Find where the given text appears and provide that cell's center as [X, Y] coordinate. 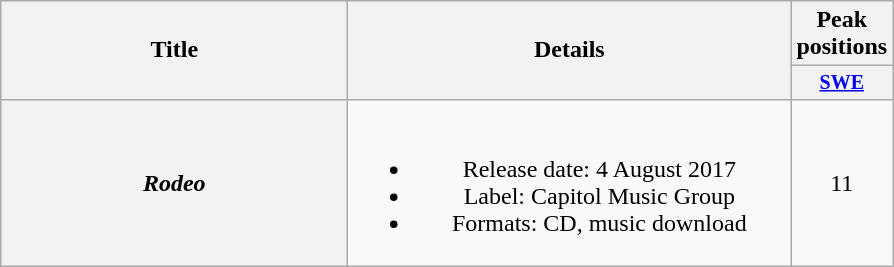
11 [842, 182]
Rodeo [174, 182]
Peak positions [842, 34]
Details [570, 50]
Release date: 4 August 2017Label: Capitol Music GroupFormats: CD, music download [570, 182]
SWE [842, 82]
Title [174, 50]
